Return (X, Y) of the center of cell containing provided text 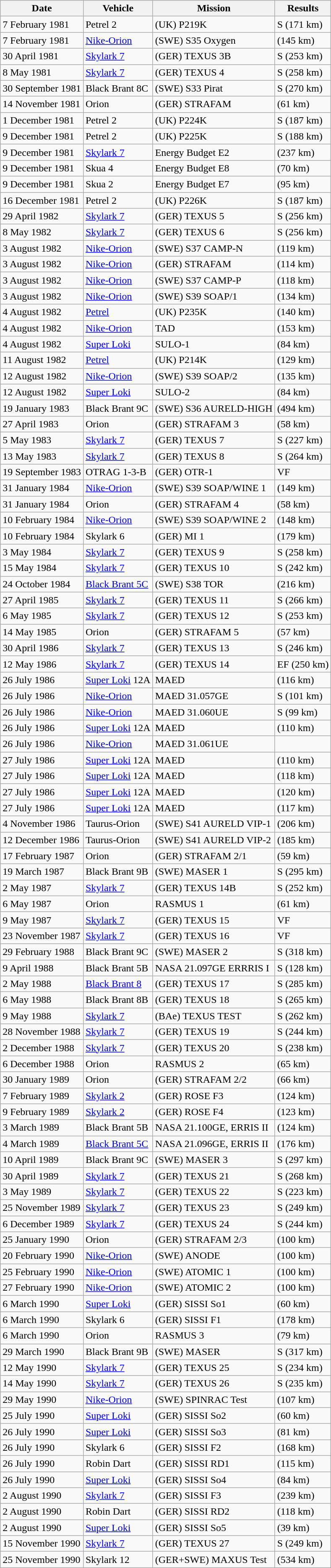
8 May 1981 (42, 72)
(134 km) (303, 296)
S (227 km) (303, 440)
15 May 1984 (42, 568)
S (246 km) (303, 648)
(GER) TEXUS 24 (214, 1224)
(216 km) (303, 584)
RASMUS 2 (214, 1064)
(GER) SISSI So5 (214, 1528)
12 May 1990 (42, 1368)
6 May 1988 (42, 1000)
(GER) SISSI F2 (214, 1447)
Black Brant 8C (118, 88)
(GER) TEXUS 8 (214, 456)
(GER) TEXUS 18 (214, 1000)
25 November 1989 (42, 1208)
(129 km) (303, 360)
(114 km) (303, 264)
(GER) TEXUS 12 (214, 616)
(95 km) (303, 184)
(SWE) MASER 2 (214, 952)
29 May 1990 (42, 1400)
13 May 1983 (42, 456)
5 May 1983 (42, 440)
(66 km) (303, 1080)
(GER) TEXUS 15 (214, 920)
Energy Budget E8 (214, 168)
Date (42, 8)
9 May 1988 (42, 1016)
S (242 km) (303, 568)
(107 km) (303, 1400)
(GER) STRAFAM 5 (214, 632)
(149 km) (303, 488)
(GER) TEXUS 16 (214, 936)
25 November 1990 (42, 1560)
(SWE) S38 TOR (214, 584)
(SWE) S41 AURELD VIP-2 (214, 840)
(534 km) (303, 1560)
(BAe) TEXUS TEST (214, 1016)
(81 km) (303, 1431)
(UK) P214K (214, 360)
Skua 2 (118, 184)
(123 km) (303, 1112)
30 September 1981 (42, 88)
(GER) SISSI F1 (214, 1320)
(GER) SISSI So2 (214, 1415)
S (128 km) (303, 968)
(GER) TEXUS 26 (214, 1384)
(GER) SISSI So4 (214, 1479)
Skua 4 (118, 168)
14 May 1990 (42, 1384)
Vehicle (118, 8)
(GER) TEXUS 19 (214, 1032)
S (270 km) (303, 88)
(SWE) S35 Oxygen (214, 40)
2 May 1987 (42, 888)
Results (303, 8)
(GER) SISSI RD2 (214, 1512)
25 February 1990 (42, 1272)
(59 km) (303, 856)
S (264 km) (303, 456)
Black Brant 8B (118, 1000)
19 March 1987 (42, 872)
(GER) STRAFAM 4 (214, 504)
6 May 1985 (42, 616)
(494 km) (303, 408)
S (265 km) (303, 1000)
(57 km) (303, 632)
3 May 1984 (42, 552)
Energy Budget E2 (214, 152)
S (99 km) (303, 712)
(145 km) (303, 40)
30 April 1986 (42, 648)
(GER) SISSI So3 (214, 1431)
SULO-1 (214, 344)
(SWE) MASER (214, 1352)
8 May 1982 (42, 232)
29 March 1990 (42, 1352)
14 May 1985 (42, 632)
(GER) TEXUS 9 (214, 552)
(GER) TEXUS 23 (214, 1208)
10 April 1989 (42, 1160)
3 March 1989 (42, 1128)
(GER) STRAFAM 2/1 (214, 856)
12 December 1986 (42, 840)
9 May 1987 (42, 920)
1 December 1981 (42, 120)
S (223 km) (303, 1192)
(UK) P235K (214, 312)
(SWE) S33 Pirat (214, 88)
(SWE) S36 AURELD-HIGH (214, 408)
(176 km) (303, 1144)
S (235 km) (303, 1384)
(GER) TEXUS 17 (214, 984)
25 July 1990 (42, 1415)
(39 km) (303, 1528)
(140 km) (303, 312)
(GER) STRAFAM 2/2 (214, 1080)
30 April 1989 (42, 1176)
(GER) TEXUS 25 (214, 1368)
(SWE) SPINRAC Test (214, 1400)
2 May 1988 (42, 984)
(239 km) (303, 1496)
(GER) TEXUS 13 (214, 648)
29 February 1988 (42, 952)
9 February 1989 (42, 1112)
(GER+SWE) MAXUS Test (214, 1560)
16 December 1981 (42, 200)
24 October 1984 (42, 584)
(UK) P225K (214, 136)
27 April 1985 (42, 600)
(GER) SISSI So1 (214, 1304)
27 February 1990 (42, 1288)
(116 km) (303, 680)
(GER) MI 1 (214, 536)
S (188 km) (303, 136)
(GER) SISSI RD1 (214, 1463)
EF (250 km) (303, 664)
NASA 21.096GE, ERRIS II (214, 1144)
(SWE) MASER 1 (214, 872)
(GER) TEXUS 21 (214, 1176)
28 November 1988 (42, 1032)
6 December 1988 (42, 1064)
4 March 1989 (42, 1144)
S (238 km) (303, 1048)
(SWE) S39 SOAP/2 (214, 376)
S (285 km) (303, 984)
RASMUS 1 (214, 904)
S (317 km) (303, 1352)
(UK) P219K (214, 24)
(GER) TEXUS 3B (214, 56)
(153 km) (303, 328)
(GER) ROSE F3 (214, 1096)
14 November 1981 (42, 104)
(GER) TEXUS 27 (214, 1544)
(GER) TEXUS 6 (214, 232)
(SWE) MASER 3 (214, 1160)
20 February 1990 (42, 1256)
S (171 km) (303, 24)
S (234 km) (303, 1368)
OTRAG 1-3-B (118, 472)
4 November 1986 (42, 824)
30 April 1981 (42, 56)
MAED 31.061UE (214, 744)
6 December 1989 (42, 1224)
7 February 1989 (42, 1096)
S (297 km) (303, 1160)
27 April 1983 (42, 424)
(GER) STRAFAM 2/3 (214, 1240)
S (252 km) (303, 888)
(SWE) S39 SOAP/WINE 1 (214, 488)
(237 km) (303, 152)
(119 km) (303, 248)
(178 km) (303, 1320)
3 May 1989 (42, 1192)
MAED 31.060UE (214, 712)
S (101 km) (303, 696)
(GER) SISSI F3 (214, 1496)
19 September 1983 (42, 472)
(UK) P224K (214, 120)
(GER) TEXUS 10 (214, 568)
(117 km) (303, 808)
29 April 1982 (42, 216)
S (318 km) (303, 952)
(135 km) (303, 376)
(206 km) (303, 824)
(GER) TEXUS 5 (214, 216)
TAD (214, 328)
(120 km) (303, 792)
Energy Budget E7 (214, 184)
12 May 1986 (42, 664)
(79 km) (303, 1336)
23 November 1987 (42, 936)
(148 km) (303, 520)
19 January 1983 (42, 408)
Mission (214, 8)
(SWE) ANODE (214, 1256)
(GER) STRAFAM 3 (214, 424)
(SWE) S41 AURELD VIP-1 (214, 824)
Black Brant 8 (118, 984)
(GER) TEXUS 20 (214, 1048)
(GER) TEXUS 14 (214, 664)
S (295 km) (303, 872)
(GER) ROSE F4 (214, 1112)
(GER) OTR-1 (214, 472)
15 November 1990 (42, 1544)
S (268 km) (303, 1176)
(GER) TEXUS 14B (214, 888)
30 January 1989 (42, 1080)
25 January 1990 (42, 1240)
2 December 1988 (42, 1048)
(SWE) ATOMIC 1 (214, 1272)
S (262 km) (303, 1016)
RASMUS 3 (214, 1336)
11 August 1982 (42, 360)
17 February 1987 (42, 856)
MAED 31.057GE (214, 696)
(SWE) S39 SOAP/WINE 2 (214, 520)
S (266 km) (303, 600)
(SWE) S39 SOAP/1 (214, 296)
9 April 1988 (42, 968)
NASA 21.097GE ERRRIS I (214, 968)
(SWE) ATOMIC 2 (214, 1288)
(GER) TEXUS 4 (214, 72)
(GER) TEXUS 7 (214, 440)
(SWE) S37 CAMP-P (214, 280)
(185 km) (303, 840)
SULO-2 (214, 392)
(GER) TEXUS 11 (214, 600)
(SWE) S37 CAMP-N (214, 248)
6 May 1987 (42, 904)
NASA 21.100GE, ERRIS II (214, 1128)
(70 km) (303, 168)
(65 km) (303, 1064)
(179 km) (303, 536)
(115 km) (303, 1463)
(168 km) (303, 1447)
(UK) P226K (214, 200)
(GER) TEXUS 22 (214, 1192)
Skylark 12 (118, 1560)
